Detect which cell encompasses the target text, then output its [X, Y] center coordinate. 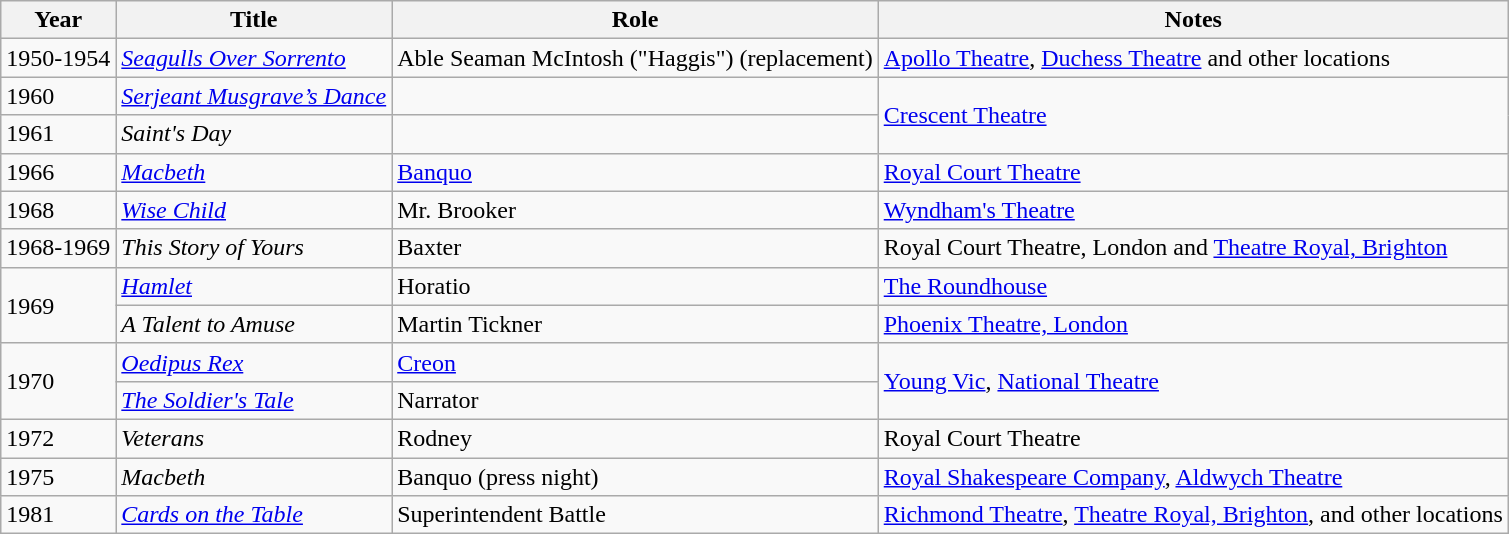
1968-1969 [58, 248]
Superintendent Battle [635, 515]
Veterans [254, 438]
Martin Tickner [635, 324]
Royal Court Theatre, London and Theatre Royal, Brighton [1193, 248]
Notes [1193, 20]
Banquo (press night) [635, 477]
Young Vic, National Theatre [1193, 381]
The Roundhouse [1193, 286]
Able Seaman McIntosh ("Haggis") (replacement) [635, 58]
The Soldier's Tale [254, 400]
Apollo Theatre, Duchess Theatre and other locations [1193, 58]
Creon [635, 362]
1966 [58, 172]
Baxter [635, 248]
Horatio [635, 286]
Wise Child [254, 210]
Crescent Theatre [1193, 115]
Saint's Day [254, 134]
Serjeant Musgrave’s Dance [254, 96]
A Talent to Amuse [254, 324]
Richmond Theatre, Theatre Royal, Brighton, and other locations [1193, 515]
Seagulls Over Sorrento [254, 58]
Royal Shakespeare Company, Aldwych Theatre [1193, 477]
1972 [58, 438]
1981 [58, 515]
1960 [58, 96]
1961 [58, 134]
Year [58, 20]
Cards on the Table [254, 515]
Rodney [635, 438]
Oedipus Rex [254, 362]
1969 [58, 305]
1970 [58, 381]
This Story of Yours [254, 248]
Phoenix Theatre, London [1193, 324]
Wyndham's Theatre [1193, 210]
Title [254, 20]
1975 [58, 477]
1968 [58, 210]
Banquo [635, 172]
Hamlet [254, 286]
Narrator [635, 400]
Role [635, 20]
Mr. Brooker [635, 210]
1950-1954 [58, 58]
